Capture the cell that displays the provided text and extract its (x, y) central coordinate. 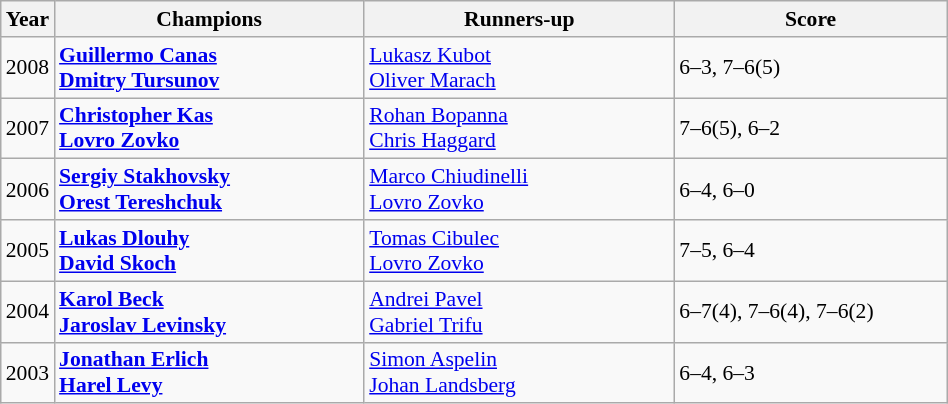
Lukasz Kubot Oliver Marach (519, 68)
2005 (28, 250)
Marco Chiudinelli Lovro Zovko (519, 190)
2003 (28, 372)
Lukas Dlouhy David Skoch (209, 250)
Andrei Pavel Gabriel Trifu (519, 312)
6–7(4), 7–6(4), 7–6(2) (810, 312)
Year (28, 19)
Tomas Cibulec Lovro Zovko (519, 250)
2006 (28, 190)
Sergiy Stakhovsky Orest Tereshchuk (209, 190)
Score (810, 19)
Rohan Bopanna Chris Haggard (519, 128)
Champions (209, 19)
Karol Beck Jaroslav Levinsky (209, 312)
Guillermo Canas Dmitry Tursunov (209, 68)
7–5, 6–4 (810, 250)
2007 (28, 128)
Jonathan Erlich Harel Levy (209, 372)
Runners-up (519, 19)
2004 (28, 312)
6–3, 7–6(5) (810, 68)
2008 (28, 68)
Simon Aspelin Johan Landsberg (519, 372)
6–4, 6–3 (810, 372)
7–6(5), 6–2 (810, 128)
Christopher Kas Lovro Zovko (209, 128)
6–4, 6–0 (810, 190)
